Provide the (X, Y) coordinate of the cell's center where the given text is located.  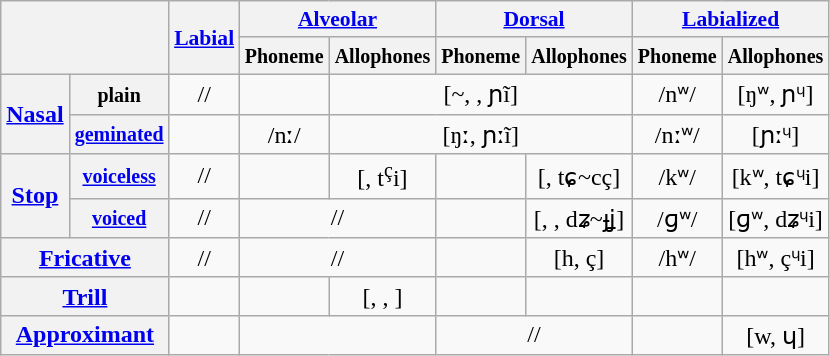
Nasal (35, 114)
Trill (85, 296)
[, tɕ~cç] (580, 176)
[~, , ɲĩ] (480, 94)
Labialized (730, 19)
[, tçi] (382, 176)
[ɡʷ, dʑᶣi] (776, 218)
Alveolar (338, 19)
voiced (119, 218)
[kʷ, tɕᶣi] (776, 176)
/kʷ/ (677, 176)
Labial (204, 38)
/hʷ/ (677, 258)
/nːʷ/ (677, 134)
[ɲːᶣ] (776, 134)
[h, ç] (580, 258)
Fricative (85, 258)
[, , ] (382, 296)
[, , dʑ~ɟʝ] (580, 218)
Dorsal (534, 19)
plain (119, 94)
[ŋʷ, ɲᶣ] (776, 94)
Approximant (85, 335)
Stop (35, 196)
geminated (119, 134)
[w, ɥ] (776, 335)
/ɡʷ/ (677, 218)
[ŋː, ɲːĩ] (480, 134)
/nː/ (284, 134)
/nʷ/ (677, 94)
voiceless (119, 176)
[hʷ, çᶣi] (776, 258)
